From the cell containing the given text, extract its center point as (X, Y) coordinate. 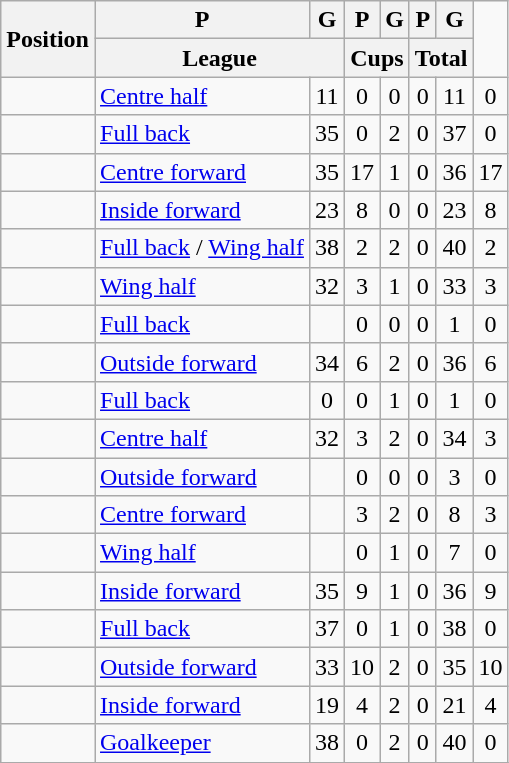
Cups (378, 58)
Goalkeeper (202, 743)
21 (454, 705)
Full back / Wing half (202, 248)
League (219, 58)
7 (454, 553)
19 (326, 705)
Total (441, 58)
Position (48, 39)
